Scan for the cell matching the given text and deliver its [x, y] coordinate at center. 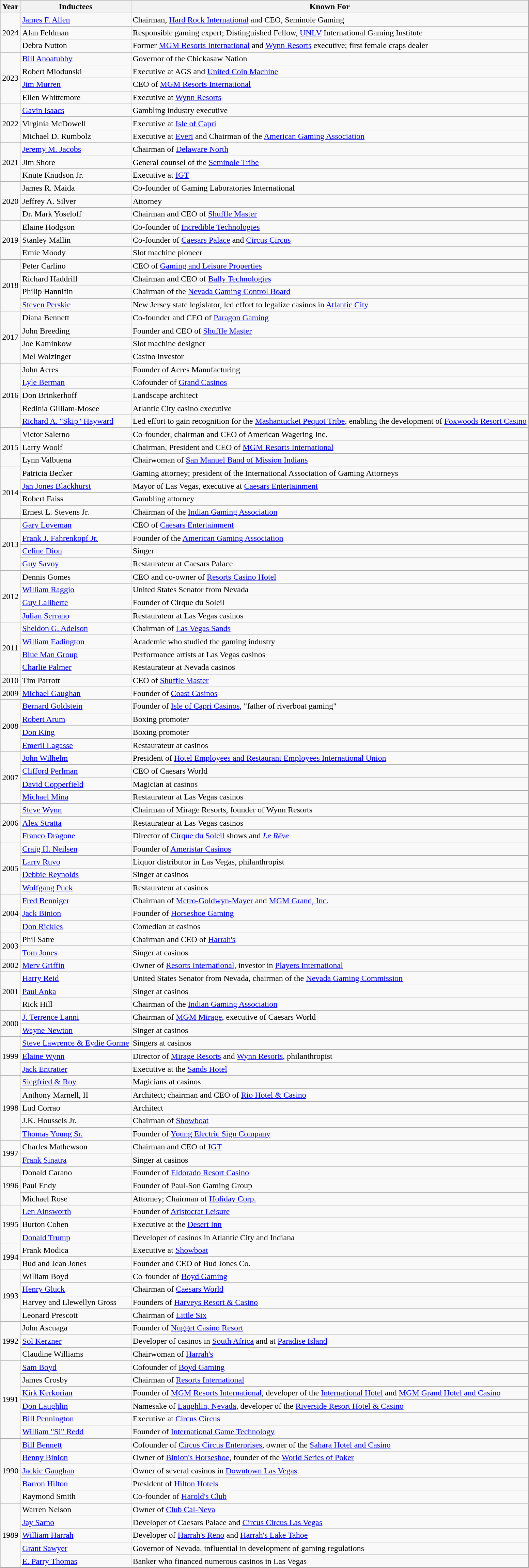
William Harrah [76, 1535]
Clifford Perlman [76, 771]
Don Brinkerhoff [76, 395]
United States Senator from Nevada [330, 590]
Gambling industry executive [330, 110]
Magician at casinos [330, 784]
1997 [10, 1153]
Robert Faiss [76, 499]
CEO of Shuffle Master [330, 680]
President of Hotel Employees and Restaurant Employees International Union [330, 758]
Lyle Berman [76, 383]
Ellen Whittemore [76, 97]
2000 [10, 1024]
Director of Mirage Resorts and Wynn Resorts, philanthropist [330, 1056]
Cofounder of Boyd Gaming [330, 1367]
Founder of Isle of Capri Casinos, "father of riverboat gaming" [330, 706]
2003 [10, 946]
Knute Knudson Jr. [76, 175]
William "Si" Redd [76, 1432]
Restaurateur at Caesars Palace [330, 564]
Former MGM Resorts International and Wynn Resorts executive; first female craps dealer [330, 46]
Cofounder of Circus Circus Enterprises, owner of the Sahara Hotel and Casino [330, 1445]
David Copperfield [76, 784]
Donald Trump [76, 1238]
Governor of the Chickasaw Nation [330, 59]
William Eadington [76, 642]
Lud Corrao [76, 1108]
2023 [10, 78]
Chairman and CEO of Harrah's [330, 939]
Sheldon G. Adelson [76, 629]
Year [10, 7]
Bud and Jean Jones [76, 1263]
Singer [330, 551]
Frank Modica [76, 1250]
James Crosby [76, 1380]
Steve Wynn [76, 810]
CEO and co-owner of Resorts Casino Hotel [330, 577]
Burton Cohen [76, 1225]
Co-founder of Gaming Laboratories International [330, 188]
Co-founder of Incredible Technologies [330, 227]
Julian Serrano [76, 616]
Benny Binion [76, 1458]
2016 [10, 395]
Stanley Mallin [76, 240]
2013 [10, 544]
Dennis Gomes [76, 577]
Debra Nutton [76, 46]
James F. Allen [76, 20]
CEO of Caesars Entertainment [330, 525]
Atlantic City casino executive [330, 408]
Developer of casinos in Atlantic City and Indiana [330, 1238]
2010 [10, 680]
Chairman and CEO of Bally Technologies [330, 279]
Banker who financed numerous casinos in Las Vegas [330, 1561]
Jackie Gaughan [76, 1471]
Chairman of Metro-Goldwyn-Mayer and MGM Grand, Inc. [330, 901]
Ernie Moody [76, 253]
2014 [10, 492]
Known For [330, 7]
Chairman of Caesars World [330, 1289]
Michael D. Rumbolz [76, 136]
Jim Murren [76, 84]
Slot machine designer [330, 343]
Dr. Mark Yoseloff [76, 214]
Robert Miodunski [76, 71]
E. Parry Thomas [76, 1561]
Virginia McDowell [76, 123]
Kirk Kerkorian [76, 1393]
Executive at IGT [330, 175]
Henry Gluck [76, 1289]
Chairman of Las Vegas Sands [330, 629]
2002 [10, 965]
Jack Entratter [76, 1069]
Cofounder of Grand Casinos [330, 383]
Founder and CEO of Shuffle Master [330, 330]
CEO of Caesars World [330, 771]
Attorney; Chairman of Holiday Corp. [330, 1198]
Chairman and CEO of IGT [330, 1147]
CEO of MGM Resorts International [330, 84]
Founder and CEO of Bud Jones Co. [330, 1263]
Founders of Harveys Resort & Casino [330, 1302]
Ernest L. Stevens Jr. [76, 512]
1996 [10, 1185]
Founder of MGM Resorts International, developer of the International Hotel and MGM Grand Hotel and Casino [330, 1393]
Michael Rose [76, 1198]
Architect; chairman and CEO of Rio Hotel & Casino [330, 1095]
Don King [76, 732]
Frank Sinatra [76, 1160]
Richard Haddrill [76, 279]
2005 [10, 868]
Elaine Hodgson [76, 227]
2009 [10, 693]
Celine Dion [76, 551]
President of Hilton Hotels [330, 1484]
Bernard Goldstein [76, 706]
Executive at the Sands Hotel [330, 1069]
2022 [10, 123]
CEO of Gaming and Leisure Properties [330, 266]
Founder of Young Electric Sign Company [330, 1134]
Grant Sawyer [76, 1548]
Chairman of Little Six [330, 1315]
Chairman of Showboat [330, 1121]
Executive at the Desert Inn [330, 1225]
2007 [10, 777]
Executive at Everi and Chairman of the American Gaming Association [330, 136]
Founder of the American Gaming Association [330, 538]
2019 [10, 240]
Warren Nelson [76, 1509]
Owner of Binion's Horseshoe, founder of the World Series of Poker [330, 1458]
Harvey and Llewellyn Gross [76, 1302]
Founder of Acres Manufacturing [330, 369]
Guy Laliberte [76, 603]
Chairman, Hard Rock International and CEO, Seminole Gaming [330, 20]
Craig H. Neilsen [76, 849]
Michael Mina [76, 797]
Donald Carano [76, 1173]
Executive at Isle of Capri [330, 123]
Founder of Ameristar Casinos [330, 849]
J. Terrence Lanni [76, 1017]
Gavin Isaacs [76, 110]
Siegfried & Roy [76, 1082]
Founder of Eldorado Resort Casino [330, 1173]
2020 [10, 201]
Founder of Paul-Son Gaming Group [330, 1185]
Chairman of Mirage Resorts, founder of Wynn Resorts [330, 810]
2017 [10, 337]
1993 [10, 1296]
Magicians at casinos [330, 1082]
Responsible gaming expert; Distinguished Fellow, UNLV International Gaming Institute [330, 33]
Thomas Young Sr. [76, 1134]
Founder of Nugget Casino Resort [330, 1328]
J.K. Houssels Jr. [76, 1121]
Victor Salerno [76, 434]
Co-founder and CEO of Paragon Gaming [330, 318]
1995 [10, 1225]
Charles Mathewson [76, 1147]
2004 [10, 914]
Jan Jones Blackhurst [76, 486]
1991 [10, 1399]
Steve Lawrence & Eydie Gorme [76, 1043]
2015 [10, 447]
Director of Cirque du Soleil shows and Le Rêve [330, 836]
Bill Anoatubby [76, 59]
1999 [10, 1056]
Don Laughlin [76, 1406]
Founder of Coast Casinos [330, 693]
John Wilhelm [76, 758]
Executive at Showboat [330, 1250]
Founder of International Game Technology [330, 1432]
2018 [10, 285]
Namesake of Laughlin, Nevada, developer of the Riverside Resort Hotel & Casino [330, 1406]
Owner of Resorts International, investor in Players International [330, 965]
Led effort to gain recognition for the Mashantucket Pequot Tribe, enabling the development of Foxwoods Resort Casino [330, 421]
Executive at Circus Circus [330, 1419]
Mayor of Las Vegas, executive at Caesars Entertainment [330, 486]
Inductees [76, 7]
Liquor distributor in Las Vegas, philanthropist [330, 862]
Fred Benniger [76, 901]
2008 [10, 726]
Leonard Prescott [76, 1315]
1994 [10, 1257]
Casino investor [330, 356]
Larry Woolf [76, 447]
Chairman of the Nevada Gaming Control Board [330, 292]
Gary Loveman [76, 525]
General counsel of the Seminole Tribe [330, 162]
Joe Kaminkow [76, 343]
United States Senator from Nevada, chairman of the Nevada Gaming Commission [330, 978]
Alan Feldman [76, 33]
Tom Jones [76, 952]
Co-founder of Caesars Palace and Circus Circus [330, 240]
Slot machine pioneer [330, 253]
2024 [10, 33]
Paul Anka [76, 991]
Rick Hill [76, 1004]
2011 [10, 648]
1992 [10, 1341]
Tim Parrott [76, 680]
Comedian at casinos [330, 926]
Chairman of Delaware North [330, 149]
Larry Ruvo [76, 862]
2012 [10, 596]
Gaming attorney; president of the International Association of Gaming Attorneys [330, 473]
Merv Griffin [76, 965]
Chairman and CEO of Shuffle Master [330, 214]
Attorney [330, 201]
William Boyd [76, 1276]
Richard A. "Skip" Hayward [76, 421]
Bill Bennett [76, 1445]
Co-founder of Boyd Gaming [330, 1276]
Wayne Newton [76, 1030]
Singers at casinos [330, 1043]
Robert Arum [76, 719]
Wolfgang Puck [76, 888]
Executive at AGS and United Coin Machine [330, 71]
Michael Gaughan [76, 693]
Redinia Gilliam-Mosee [76, 408]
Sol Kerzner [76, 1341]
Blue Man Group [76, 654]
Governor of Nevada, influential in development of gaming regulations [330, 1548]
Co-founder, chairman and CEO of American Wagering Inc. [330, 434]
Diana Bennett [76, 318]
William Raggio [76, 590]
John Ascuaga [76, 1328]
Developer of Caesars Palace and Circus Circus Las Vegas [330, 1522]
Sam Boyd [76, 1367]
John Breeding [76, 330]
Jeffrey A. Silver [76, 201]
Don Rickles [76, 926]
John Acres [76, 369]
Steven Perskie [76, 305]
Founder of Horseshoe Gaming [330, 914]
2006 [10, 823]
Peter Carlino [76, 266]
Franco Dragone [76, 836]
Barron Hilton [76, 1484]
Alex Stratta [76, 823]
1998 [10, 1108]
Chairman of Resorts International [330, 1380]
Performance artists at Las Vegas casinos [330, 654]
Jeremy M. Jacobs [76, 149]
Chairwoman of Harrah's [330, 1354]
Lynn Valbuena [76, 460]
1990 [10, 1471]
Executive at Wynn Resorts [330, 97]
Charlie Palmer [76, 667]
Paul Endy [76, 1185]
Jack Binion [76, 914]
2001 [10, 991]
James R. Maida [76, 188]
Chairman, President and CEO of MGM Resorts International [330, 447]
Debbie Reynolds [76, 875]
Bill Pennington [76, 1419]
Patricia Becker [76, 473]
Mel Wolzinger [76, 356]
Raymond Smith [76, 1497]
Harry Reid [76, 978]
Claudine Williams [76, 1354]
Co-founder of Harold's Club [330, 1497]
Landscape architect [330, 395]
Gambling attorney [330, 499]
2021 [10, 162]
Anthony Marnell, II [76, 1095]
Frank J. Fahrenkopf Jr. [76, 538]
Founder of Cirque du Soleil [330, 603]
Developer of casinos in South Africa and at Paradise Island [330, 1341]
Chairman of MGM Mirage, executive of Caesars World [330, 1017]
Emeril Lagasse [76, 745]
1989 [10, 1535]
Academic who studied the gaming industry [330, 642]
Phil Satre [76, 939]
Owner of Club Cal-Neva [330, 1509]
Chairwoman of San Manuel Band of Mission Indians [330, 460]
Developer of Harrah's Reno and Harrah's Lake Tahoe [330, 1535]
Len Ainsworth [76, 1212]
Philip Hannifin [76, 292]
New Jersey state legislator, led effort to legalize casinos in Atlantic City [330, 305]
Owner of several casinos in Downtown Las Vegas [330, 1471]
Architect [330, 1108]
Founder of Aristocrat Leisure [330, 1212]
Elaine Wynn [76, 1056]
Guy Savoy [76, 564]
Jay Sarno [76, 1522]
Jim Shore [76, 162]
Restaurateur at Nevada casinos [330, 667]
